Search for the cell housing the specified text and yield its (x, y) center coordinate. 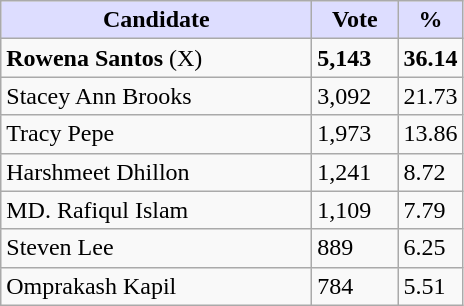
13.86 (430, 134)
Tracy Pepe (156, 134)
3,092 (355, 96)
36.14 (430, 58)
1,109 (355, 210)
784 (355, 286)
1,973 (355, 134)
% (430, 20)
Vote (355, 20)
Stacey Ann Brooks (156, 96)
MD. Rafiqul Islam (156, 210)
5,143 (355, 58)
889 (355, 248)
5.51 (430, 286)
Candidate (156, 20)
Harshmeet Dhillon (156, 172)
Omprakash Kapil (156, 286)
6.25 (430, 248)
Rowena Santos (X) (156, 58)
8.72 (430, 172)
7.79 (430, 210)
1,241 (355, 172)
21.73 (430, 96)
Steven Lee (156, 248)
